Search for the cell housing the specified text and yield its (x, y) center coordinate. 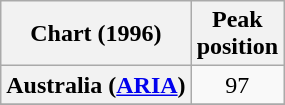
Peakposition (237, 34)
Australia (ARIA) (96, 85)
Chart (1996) (96, 34)
97 (237, 85)
